Output the (x, y) coordinate of the center of the cell containing the given text.  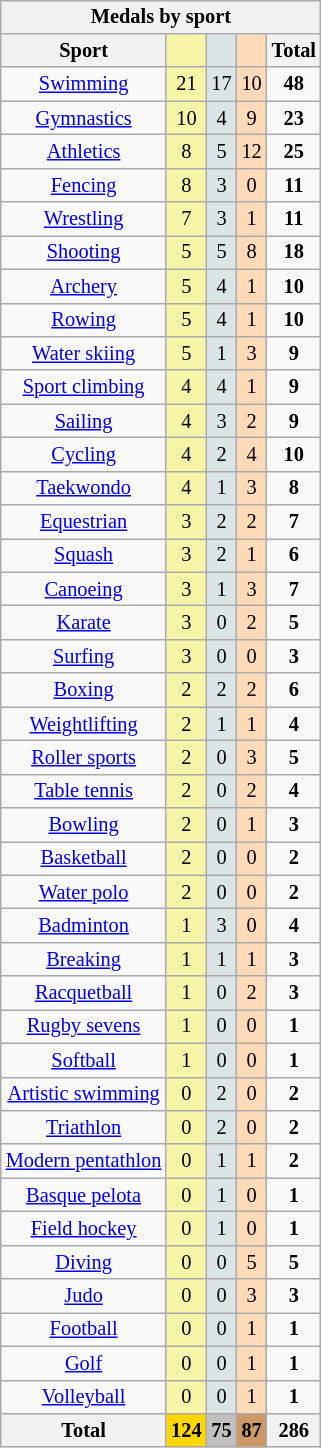
Golf (84, 1363)
Sport (84, 51)
Modern pentathlon (84, 1161)
Canoeing (84, 589)
Taekwondo (84, 488)
Volleyball (84, 1397)
Bowling (84, 825)
Diving (84, 1262)
Medals by sport (161, 17)
Boxing (84, 690)
Athletics (84, 152)
Swimming (84, 84)
18 (294, 253)
Wrestling (84, 219)
Racquetball (84, 993)
Surfing (84, 657)
12 (252, 152)
Breaking (84, 960)
Squash (84, 556)
Basque pelota (84, 1195)
286 (294, 1431)
Roller sports (84, 758)
Softball (84, 1060)
Field hockey (84, 1229)
Sport climbing (84, 387)
17 (222, 84)
Gymnastics (84, 118)
Rugby sevens (84, 1027)
Weightlifting (84, 724)
48 (294, 84)
Triathlon (84, 1128)
Karate (84, 623)
Basketball (84, 859)
Archery (84, 286)
75 (222, 1431)
87 (252, 1431)
Water polo (84, 892)
23 (294, 118)
124 (186, 1431)
Fencing (84, 185)
Cycling (84, 455)
Equestrian (84, 522)
25 (294, 152)
Water skiing (84, 354)
Sailing (84, 421)
21 (186, 84)
Football (84, 1330)
Judo (84, 1296)
Badminton (84, 926)
Shooting (84, 253)
Table tennis (84, 791)
Rowing (84, 320)
Artistic swimming (84, 1094)
